Provide the [X, Y] coordinate of the cell's center where the given text is located.  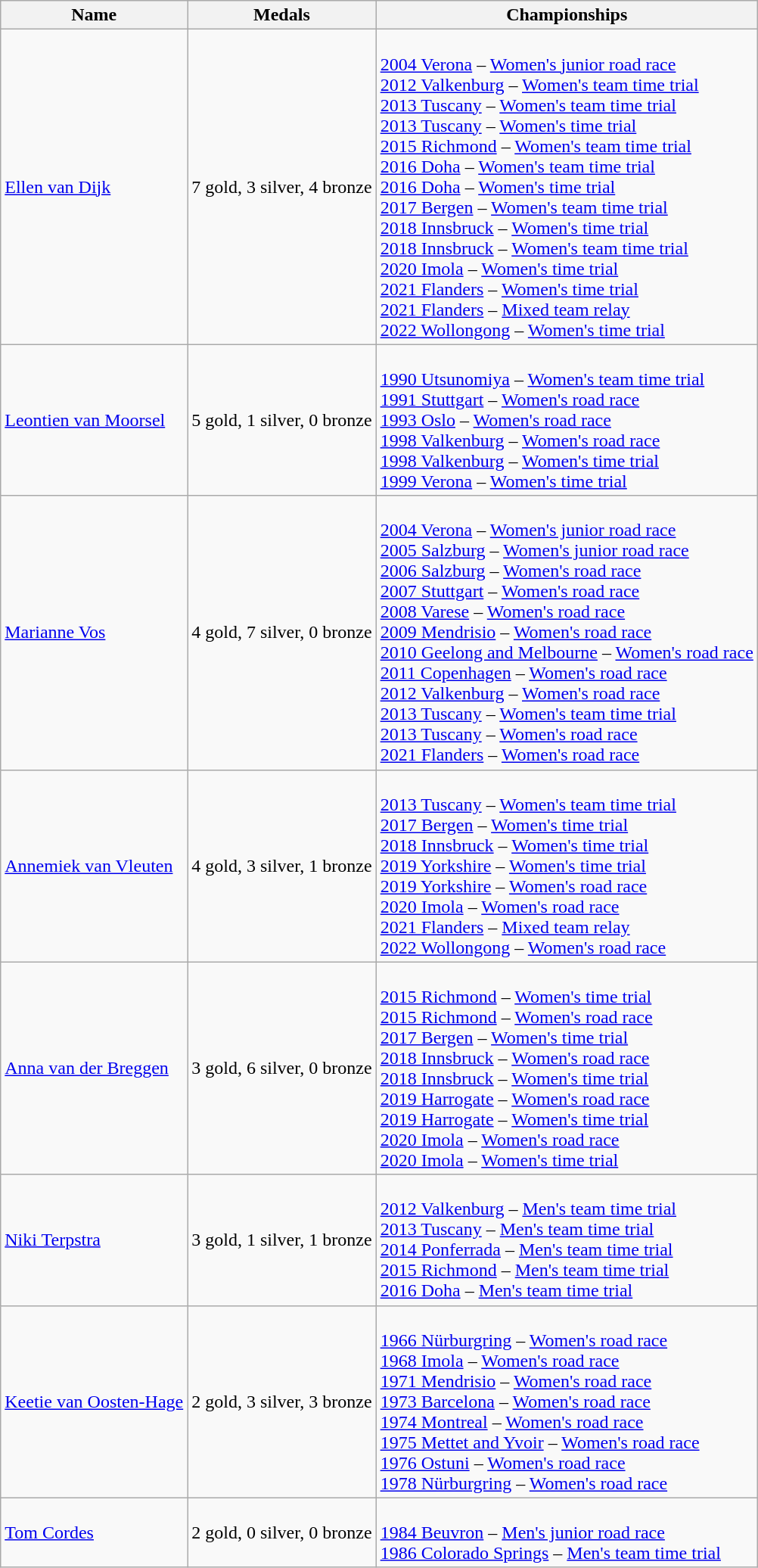
Championships [567, 15]
Medals [281, 15]
7 gold, 3 silver, 4 bronze [281, 187]
Marianne Vos [94, 633]
Ellen van Dijk [94, 187]
1984 Beuvron – Men's junior road race 1986 Colorado Springs – Men's team time trial [567, 1532]
4 gold, 7 silver, 0 bronze [281, 633]
Niki Terpstra [94, 1240]
Anna van der Breggen [94, 1069]
Annemiek van Vleuten [94, 866]
Tom Cordes [94, 1532]
3 gold, 1 silver, 1 bronze [281, 1240]
Name [94, 15]
5 gold, 1 silver, 0 bronze [281, 420]
Leontien van Moorsel [94, 420]
2 gold, 3 silver, 3 bronze [281, 1402]
Keetie van Oosten-Hage [94, 1402]
2 gold, 0 silver, 0 bronze [281, 1532]
3 gold, 6 silver, 0 bronze [281, 1069]
4 gold, 3 silver, 1 bronze [281, 866]
